From the cell containing the given text, extract its center point as [x, y] coordinate. 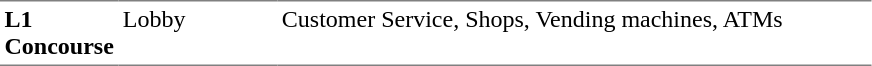
Lobby [198, 33]
Customer Service, Shops, Vending machines, ATMs [574, 33]
L1Concourse [59, 33]
